Extract the (x, y) coordinate from the center of the cell holding the provided text.  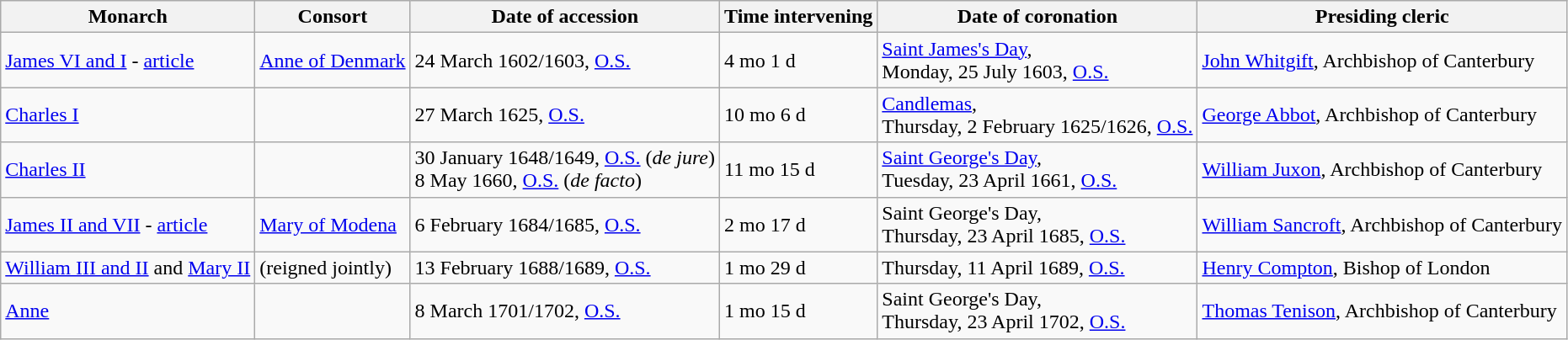
Monarch (128, 17)
(reigned jointly) (333, 268)
Charles II (128, 170)
Candlemas,Thursday, 2 February 1625/1626, O.S. (1037, 114)
John Whitgift, Archbishop of Canterbury (1383, 61)
Thursday, 11 April 1689, O.S. (1037, 268)
Saint George's Day,Thursday, 23 April 1702, O.S. (1037, 311)
George Abbot, Archbishop of Canterbury (1383, 114)
Henry Compton, Bishop of London (1383, 268)
James VI and I - article (128, 61)
30 January 1648/1649, O.S. (de jure)8 May 1660, O.S. (de facto) (564, 170)
10 mo 6 d (798, 114)
James II and VII - article (128, 224)
Anne (128, 311)
13 February 1688/1689, O.S. (564, 268)
William Sancroft, Archbishop of Canterbury (1383, 224)
William III and II and Mary II (128, 268)
Saint George's Day,Tuesday, 23 April 1661, O.S. (1037, 170)
Date of accession (564, 17)
24 March 1602/1603, O.S. (564, 61)
Mary of Modena (333, 224)
1 mo 29 d (798, 268)
1 mo 15 d (798, 311)
Presiding cleric (1383, 17)
6 February 1684/1685, O.S. (564, 224)
William Juxon, Archbishop of Canterbury (1383, 170)
Thomas Tenison, Archbishop of Canterbury (1383, 311)
Date of coronation (1037, 17)
Saint George's Day,Thursday, 23 April 1685, O.S. (1037, 224)
4 mo 1 d (798, 61)
11 mo 15 d (798, 170)
Consort (333, 17)
Charles I (128, 114)
27 March 1625, O.S. (564, 114)
Saint James's Day,Monday, 25 July 1603, O.S. (1037, 61)
Time intervening (798, 17)
8 March 1701/1702, O.S. (564, 311)
Anne of Denmark (333, 61)
2 mo 17 d (798, 224)
